Return the (x, y) coordinate for the center point of the cell that contains the specified text.  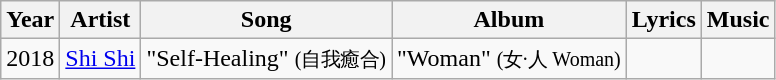
Album (510, 20)
Shi Shi (100, 59)
Year (30, 20)
"Woman" (女·人 Woman) (510, 59)
"Self-Healing" (自我癒合) (266, 59)
2018 (30, 59)
Music (738, 20)
Artist (100, 20)
Lyrics (664, 20)
Song (266, 20)
